Locate the cell with the specified text and output its (X, Y) center coordinate. 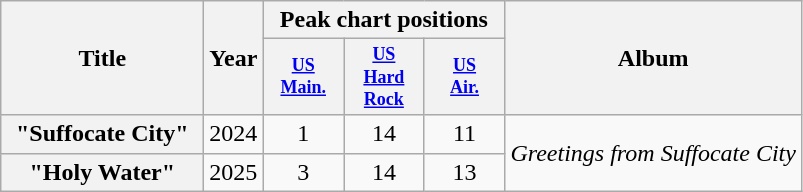
Peak chart positions (384, 20)
Album (654, 58)
13 (464, 172)
2025 (234, 172)
USMain. (304, 77)
"Suffocate City" (102, 134)
1 (304, 134)
2024 (234, 134)
11 (464, 134)
USAir. (464, 77)
Title (102, 58)
USHard Rock (384, 77)
Greetings from Suffocate City (654, 153)
"Holy Water" (102, 172)
3 (304, 172)
Year (234, 58)
